For the text-containing cell, return its midpoint in [X, Y] coordinate format. 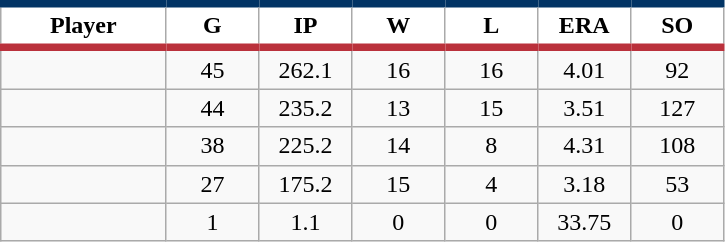
14 [398, 146]
127 [678, 108]
L [492, 26]
1.1 [306, 222]
262.1 [306, 68]
38 [212, 146]
225.2 [306, 146]
33.75 [584, 222]
92 [678, 68]
IP [306, 26]
SO [678, 26]
13 [398, 108]
ERA [584, 26]
W [398, 26]
108 [678, 146]
3.18 [584, 184]
8 [492, 146]
G [212, 26]
45 [212, 68]
53 [678, 184]
4.31 [584, 146]
4 [492, 184]
3.51 [584, 108]
4.01 [584, 68]
44 [212, 108]
1 [212, 222]
Player [84, 26]
175.2 [306, 184]
235.2 [306, 108]
27 [212, 184]
